Output the [x, y] coordinate of the center of the cell containing the given text.  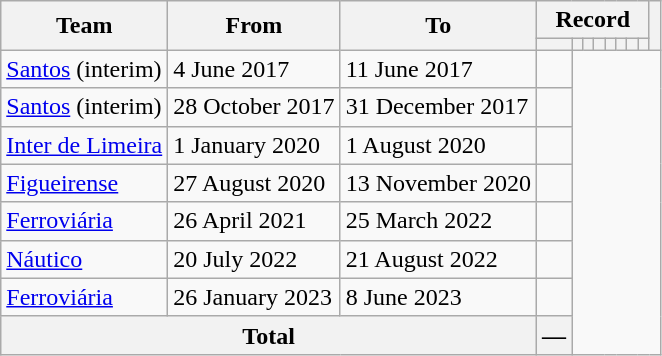
4 June 2017 [254, 69]
1 January 2020 [254, 145]
13 November 2020 [438, 183]
Record [592, 20]
Náutico [84, 259]
31 December 2017 [438, 107]
11 June 2017 [438, 69]
27 August 2020 [254, 183]
From [254, 26]
Inter de Limeira [84, 145]
Total [269, 335]
— [554, 335]
25 March 2022 [438, 221]
20 July 2022 [254, 259]
26 January 2023 [254, 297]
21 August 2022 [438, 259]
1 August 2020 [438, 145]
To [438, 26]
8 June 2023 [438, 297]
28 October 2017 [254, 107]
Figueirense [84, 183]
Team [84, 26]
26 April 2021 [254, 221]
